Scan for the cell matching the given text and deliver its [x, y] coordinate at center. 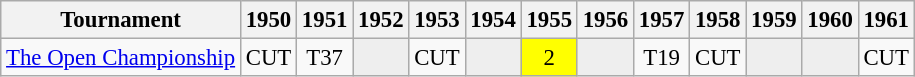
Tournament [121, 20]
1960 [830, 20]
1957 [661, 20]
1951 [325, 20]
1961 [886, 20]
1956 [605, 20]
1958 [718, 20]
1955 [549, 20]
The Open Championship [121, 58]
1953 [437, 20]
1954 [493, 20]
1950 [268, 20]
T37 [325, 58]
1952 [381, 20]
1959 [774, 20]
2 [549, 58]
T19 [661, 58]
